Identify which cell holds the provided text, then report its (x, y) central coordinate. 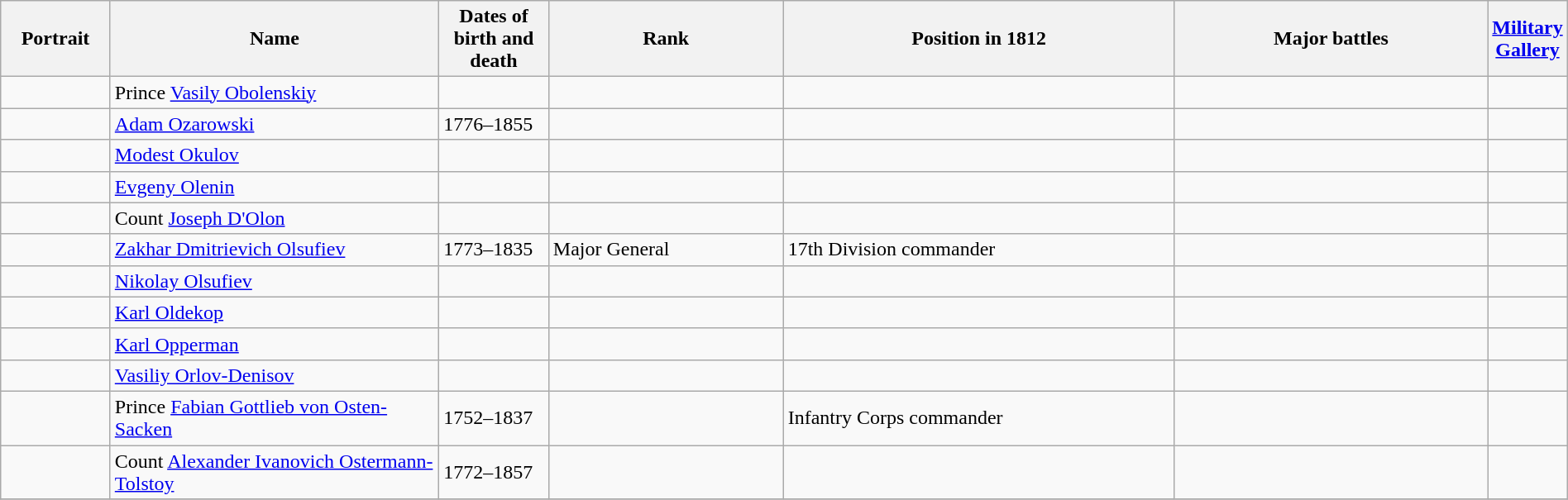
Evgeny Olenin (275, 187)
Rank (666, 39)
Count Alexander Ivanovich Ostermann-Tolstoy (275, 471)
Military Gallery (1527, 39)
Position in 1812 (979, 39)
Prince Vasily Obolenskiy (275, 93)
17th Division commander (979, 250)
Major battles (1331, 39)
Karl Opperman (275, 344)
Name (275, 39)
1752–1837 (495, 418)
Prince Fabian Gottlieb von Osten-Sacken (275, 418)
Modest Okulov (275, 155)
Infantry Corps commander (979, 418)
Portrait (56, 39)
1772–1857 (495, 471)
Vasiliy Orlov-Denisov (275, 375)
Karl Oldekop (275, 312)
Nikolay Olsufiev (275, 281)
Adam Ozarowski (275, 124)
Count Joseph D'Olon (275, 218)
Major General (666, 250)
1776–1855 (495, 124)
Zakhar Dmitrievich Olsufiev (275, 250)
Dates of birth and death (495, 39)
1773–1835 (495, 250)
